Return the (x, y) coordinate for the center point of the cell that contains the specified text.  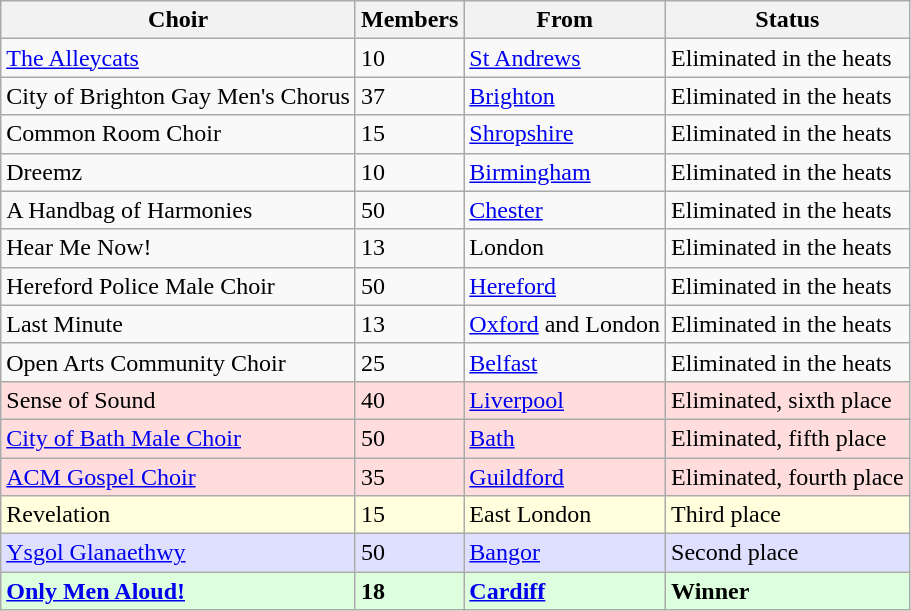
40 (409, 400)
Eliminated, fourth place (788, 477)
Belfast (565, 362)
Bangor (565, 553)
Common Room Choir (178, 134)
From (565, 20)
Last Minute (178, 324)
Hear Me Now! (178, 248)
Winner (788, 591)
18 (409, 591)
35 (409, 477)
The Alleycats (178, 58)
Hereford Police Male Choir (178, 286)
Second place (788, 553)
Sense of Sound (178, 400)
Eliminated, sixth place (788, 400)
Open Arts Community Choir (178, 362)
East London (565, 515)
A Handbag of Harmonies (178, 210)
Oxford and London (565, 324)
Hereford (565, 286)
Chester (565, 210)
Only Men Aloud! (178, 591)
Dreemz (178, 172)
Cardiff (565, 591)
Status (788, 20)
Eliminated, fifth place (788, 438)
Liverpool (565, 400)
St Andrews (565, 58)
Guildford (565, 477)
City of Bath Male Choir (178, 438)
Brighton (565, 96)
Third place (788, 515)
Members (409, 20)
37 (409, 96)
Shropshire (565, 134)
Birmingham (565, 172)
Choir (178, 20)
Bath (565, 438)
Ysgol Glanaethwy (178, 553)
London (565, 248)
ACM Gospel Choir (178, 477)
City of Brighton Gay Men's Chorus (178, 96)
25 (409, 362)
Revelation (178, 515)
